Find where the given text appears and provide that cell's center as [X, Y] coordinate. 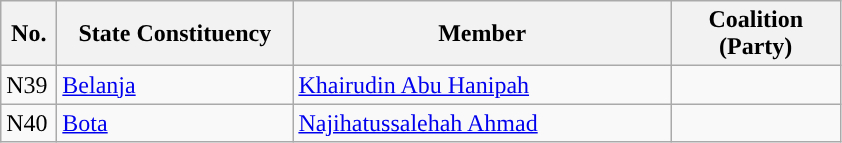
N39 [29, 85]
State Constituency [175, 34]
Najihatussalehah Ahmad [482, 123]
Coalition (Party) [756, 34]
Belanja [175, 85]
Khairudin Abu Hanipah [482, 85]
Member [482, 34]
No. [29, 34]
N40 [29, 123]
Bota [175, 123]
